Scan for the cell matching the given text and deliver its (x, y) coordinate at center. 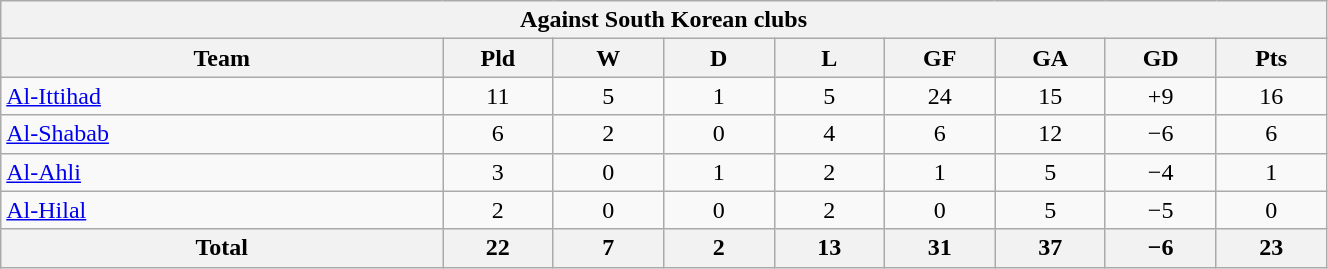
Pts (1272, 58)
4 (829, 134)
D (719, 58)
13 (829, 248)
Team (222, 58)
−4 (1160, 172)
16 (1272, 96)
24 (939, 96)
15 (1050, 96)
31 (939, 248)
12 (1050, 134)
Al-Ahli (222, 172)
L (829, 58)
3 (498, 172)
W (608, 58)
7 (608, 248)
11 (498, 96)
GD (1160, 58)
23 (1272, 248)
Al-Hilal (222, 210)
Pld (498, 58)
GF (939, 58)
+9 (1160, 96)
22 (498, 248)
Al-Ittihad (222, 96)
GA (1050, 58)
Al-Shabab (222, 134)
−5 (1160, 210)
37 (1050, 248)
Against South Korean clubs (664, 20)
Total (222, 248)
